Provide the [x, y] coordinate of the cell's center where the given text is located.  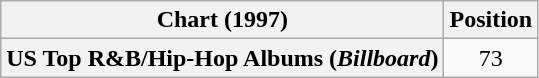
US Top R&B/Hip-Hop Albums (Billboard) [222, 58]
Chart (1997) [222, 20]
73 [491, 58]
Position [491, 20]
